Identify which cell holds the provided text, then report its [X, Y] central coordinate. 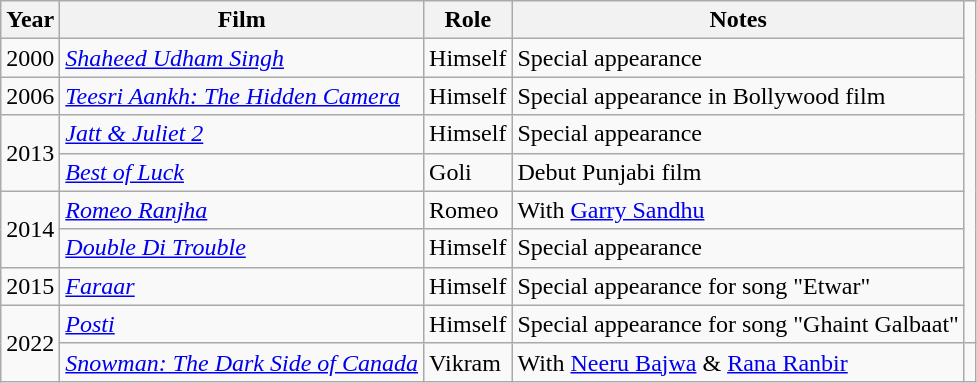
Double Di Trouble [242, 248]
Jatt & Juliet 2 [242, 134]
2015 [30, 286]
Posti [242, 324]
Special appearance in Bollywood film [738, 96]
2022 [30, 343]
Shaheed Udham Singh [242, 58]
With Neeru Bajwa & Rana Ranbir [738, 362]
Faraar [242, 286]
Vikram [468, 362]
2014 [30, 229]
2013 [30, 153]
Romeo [468, 210]
Special appearance for song "Ghaint Galbaat" [738, 324]
2000 [30, 58]
Debut Punjabi film [738, 172]
With Garry Sandhu [738, 210]
Teesri Aankh: The Hidden Camera [242, 96]
Snowman: The Dark Side of Canada [242, 362]
Role [468, 20]
Special appearance for song "Etwar" [738, 286]
Best of Luck [242, 172]
2006 [30, 96]
Film [242, 20]
Romeo Ranjha [242, 210]
Notes [738, 20]
Year [30, 20]
Goli [468, 172]
